Output the [x, y] coordinate of the center of the cell containing the given text.  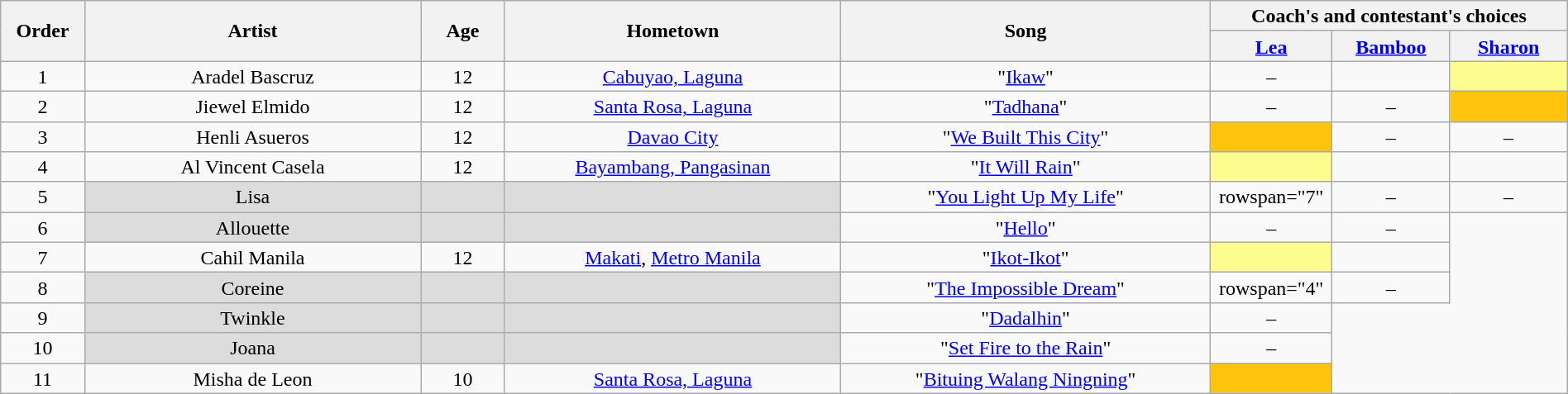
Bayambang, Pangasinan [672, 167]
2 [43, 106]
"Tadhana" [1025, 106]
Allouette [252, 228]
Henli Asueros [252, 137]
"Hello" [1025, 228]
Sharon [1508, 46]
Davao City [672, 137]
"Set Fire to the Rain" [1025, 349]
Misha de Leon [252, 378]
Order [43, 31]
Cabuyao, Laguna [672, 76]
Song [1025, 31]
Hometown [672, 31]
Bamboo [1391, 46]
6 [43, 228]
Cahil Manila [252, 258]
Coach's and contestant's choices [1389, 17]
"It Will Rain" [1025, 167]
Makati, Metro Manila [672, 258]
5 [43, 197]
11 [43, 378]
1 [43, 76]
Age [463, 31]
Twinkle [252, 317]
Artist [252, 31]
Joana [252, 349]
Lisa [252, 197]
"Ikaw" [1025, 76]
4 [43, 167]
"You Light Up My Life" [1025, 197]
Lea [1272, 46]
Jiewel Elmido [252, 106]
Aradel Bascruz [252, 76]
Al Vincent Casela [252, 167]
"Dadalhin" [1025, 317]
3 [43, 137]
"Ikot-Ikot" [1025, 258]
"Bituing Walang Ningning" [1025, 378]
9 [43, 317]
rowspan="7" [1272, 197]
"We Built This City" [1025, 137]
7 [43, 258]
"The Impossible Dream" [1025, 287]
Coreine [252, 287]
rowspan="4" [1272, 287]
8 [43, 287]
